Scan for the cell matching the given text and deliver its [x, y] coordinate at center. 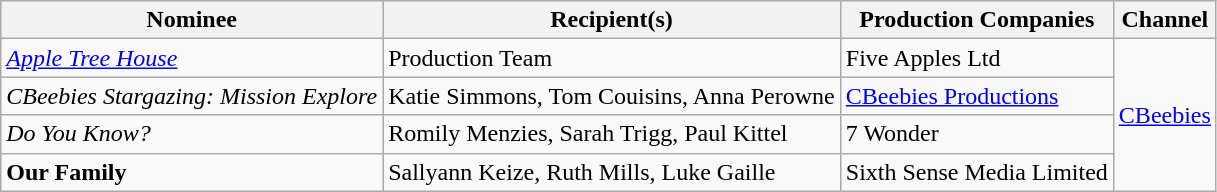
Do You Know? [192, 134]
7 Wonder [976, 134]
Katie Simmons, Tom Couisins, Anna Perowne [612, 96]
CBeebies Stargazing: Mission Explore [192, 96]
Apple Tree House [192, 58]
Production Team [612, 58]
CBeebies [1164, 115]
Five Apples Ltd [976, 58]
Production Companies [976, 20]
CBeebies Productions [976, 96]
Channel [1164, 20]
Romily Menzies, Sarah Trigg, Paul Kittel [612, 134]
Sixth Sense Media Limited [976, 172]
Our Family [192, 172]
Sallyann Keize, Ruth Mills, Luke Gaille [612, 172]
Nominee [192, 20]
Recipient(s) [612, 20]
